Identify which cell holds the provided text, then report its [X, Y] central coordinate. 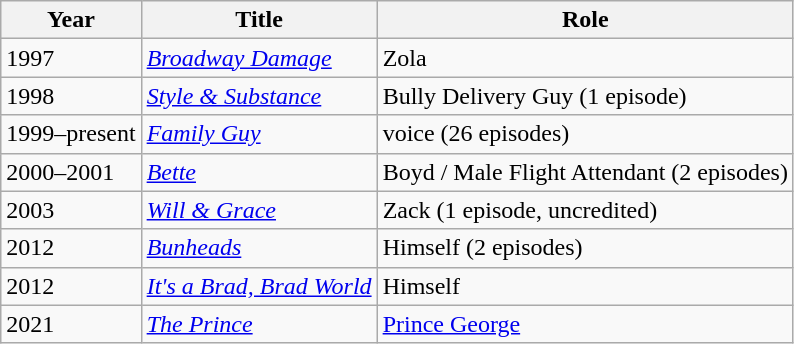
Style & Substance [259, 96]
Family Guy [259, 134]
It's a Brad, Brad World [259, 286]
Bully Delivery Guy (1 episode) [585, 96]
1999–present [71, 134]
2003 [71, 210]
1998 [71, 96]
1997 [71, 58]
Title [259, 20]
2000–2001 [71, 172]
Himself [585, 286]
Bunheads [259, 248]
Will & Grace [259, 210]
Himself (2 episodes) [585, 248]
Year [71, 20]
Broadway Damage [259, 58]
Role [585, 20]
Boyd / Male Flight Attendant (2 episodes) [585, 172]
Prince George [585, 324]
voice (26 episodes) [585, 134]
2021 [71, 324]
Zack (1 episode, uncredited) [585, 210]
Bette [259, 172]
The Prince [259, 324]
Zola [585, 58]
